Capture the cell that displays the provided text and extract its (x, y) central coordinate. 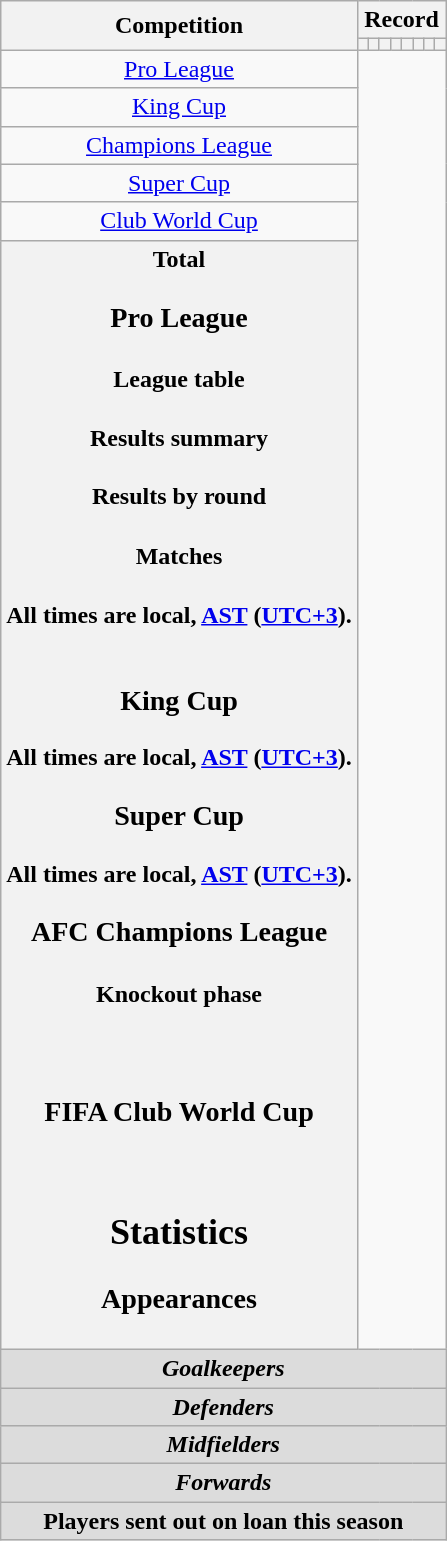
Champions League (180, 145)
Forwards (224, 1483)
Record (401, 20)
Midfielders (224, 1445)
Goalkeepers (224, 1368)
Pro League (180, 69)
Super Cup (180, 183)
King Cup (180, 107)
Competition (180, 26)
Players sent out on loan this season (224, 1521)
Defenders (224, 1407)
Club World Cup (180, 221)
